Provide the (x, y) coordinate of the cell's center where the given text is located.  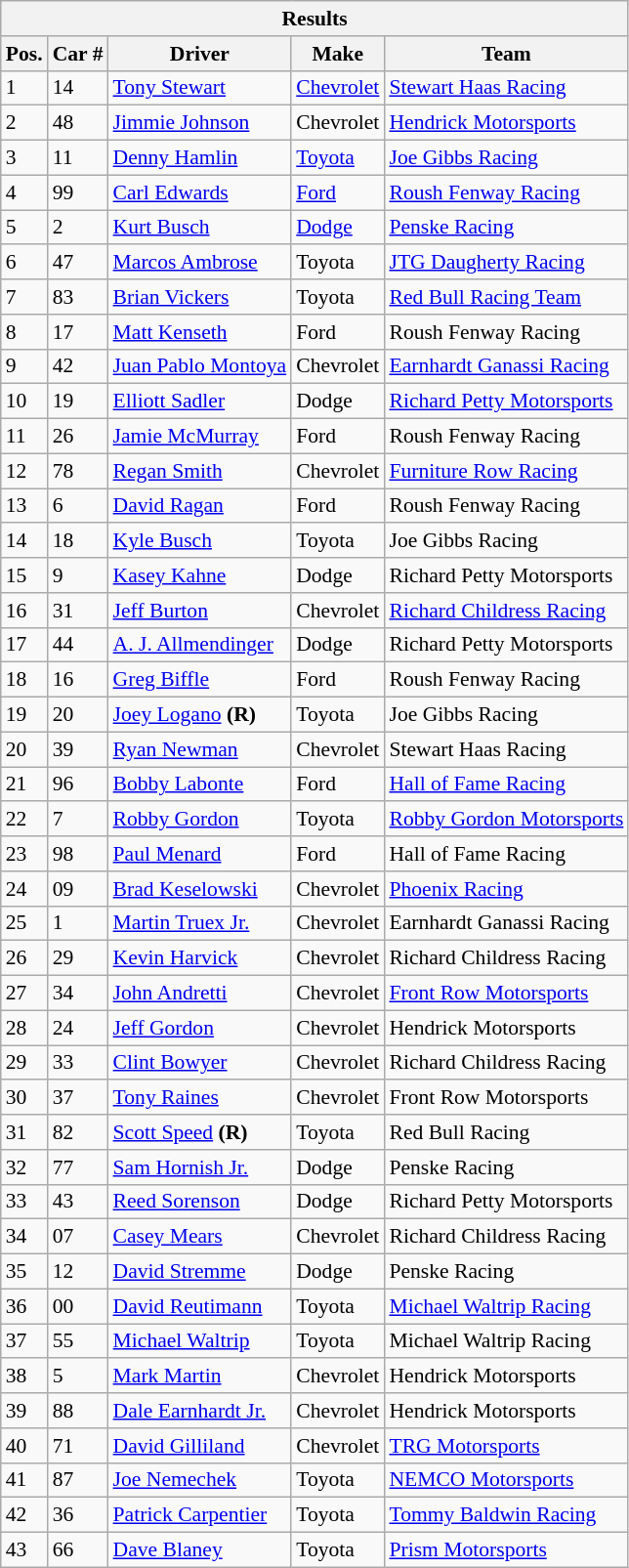
30 (24, 1098)
Paul Menard (200, 854)
82 (78, 1132)
David Stremme (200, 1272)
00 (78, 1306)
98 (78, 854)
15 (24, 575)
Prism Motorsports (506, 1550)
Denny Hamlin (200, 158)
Carl Edwards (200, 192)
Dave Blaney (200, 1550)
66 (78, 1550)
Reed Sorenson (200, 1202)
Sam Hornish Jr. (200, 1167)
Martin Truex Jr. (200, 923)
Results (314, 19)
13 (24, 506)
Brad Keselowski (200, 889)
Make (338, 54)
Tommy Baldwin Racing (506, 1515)
A. J. Allmendinger (200, 645)
Bobby Labonte (200, 784)
Regan Smith (200, 471)
96 (78, 784)
8 (24, 332)
22 (24, 820)
25 (24, 923)
Kevin Harvick (200, 958)
Jimmie Johnson (200, 123)
Kyle Busch (200, 541)
87 (78, 1480)
3 (24, 158)
JTG Daugherty Racing (506, 263)
4 (24, 192)
Furniture Row Racing (506, 471)
88 (78, 1411)
78 (78, 471)
Car # (78, 54)
Marcos Ambrose (200, 263)
David Ragan (200, 506)
Kasey Kahne (200, 575)
Tony Stewart (200, 88)
Driver (200, 54)
47 (78, 263)
David Reutimann (200, 1306)
99 (78, 192)
Red Bull Racing Team (506, 297)
44 (78, 645)
77 (78, 1167)
Pos. (24, 54)
23 (24, 854)
Juan Pablo Montoya (200, 366)
Phoenix Racing (506, 889)
Greg Biffle (200, 680)
10 (24, 402)
John Andretti (200, 994)
35 (24, 1272)
Scott Speed (R) (200, 1132)
Kurt Busch (200, 228)
Mark Martin (200, 1377)
09 (78, 889)
Jeff Burton (200, 611)
Red Bull Racing (506, 1132)
Brian Vickers (200, 297)
Matt Kenseth (200, 332)
Elliott Sadler (200, 402)
Ryan Newman (200, 749)
27 (24, 994)
Dale Earnhardt Jr. (200, 1411)
Jeff Gordon (200, 1028)
Joe Nemechek (200, 1480)
Patrick Carpentier (200, 1515)
71 (78, 1446)
NEMCO Motorsports (506, 1480)
40 (24, 1446)
Clint Bowyer (200, 1063)
41 (24, 1480)
07 (78, 1237)
48 (78, 123)
Robby Gordon (200, 820)
Joey Logano (R) (200, 715)
David Gilliland (200, 1446)
Casey Mears (200, 1237)
Tony Raines (200, 1098)
28 (24, 1028)
TRG Motorsports (506, 1446)
83 (78, 297)
Team (506, 54)
21 (24, 784)
Michael Waltrip (200, 1341)
Jamie McMurray (200, 437)
32 (24, 1167)
Robby Gordon Motorsports (506, 820)
38 (24, 1377)
55 (78, 1341)
